From the cell containing the given text, extract its center point as (x, y) coordinate. 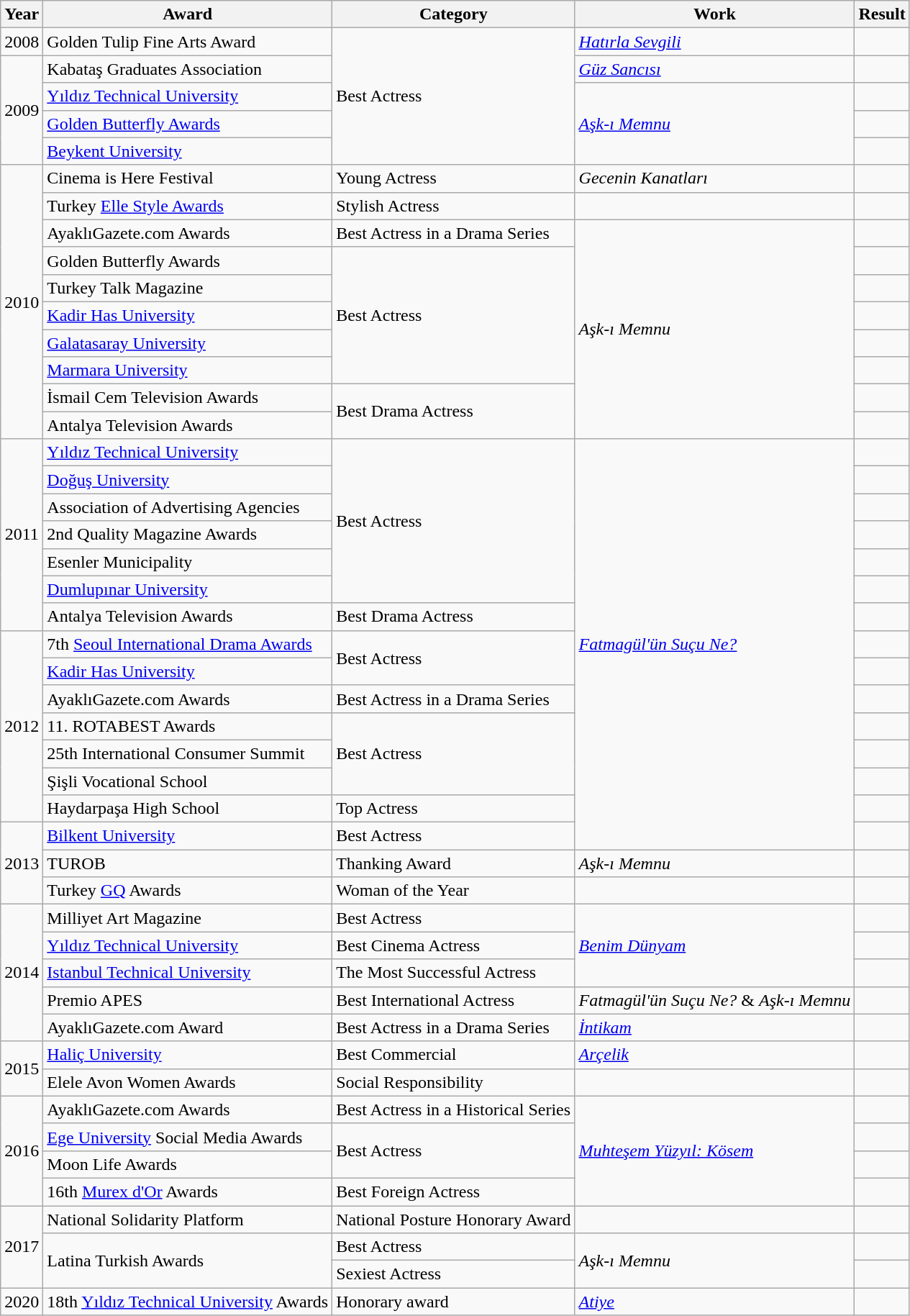
Top Actress (453, 809)
Best Cinema Actress (453, 945)
25th International Consumer Summit (188, 753)
Turkey GQ Awards (188, 891)
Woman of the Year (453, 891)
2010 (22, 302)
2020 (22, 1302)
Hatırla Sevgili (715, 42)
Beykent University (188, 151)
Turkey Elle Style Awards (188, 206)
Stylish Actress (453, 206)
18th Yıldız Technical University Awards (188, 1302)
2014 (22, 973)
Award (188, 14)
Galatasaray University (188, 343)
Turkey Talk Magazine (188, 288)
Şişli Vocational School (188, 781)
Haliç University (188, 1055)
National Posture Honorary Award (453, 1220)
2016 (22, 1151)
Honorary award (453, 1302)
Marmara University (188, 371)
2017 (22, 1247)
Association of Advertising Agencies (188, 507)
Young Actress (453, 178)
Cinema is Here Festival (188, 178)
Istanbul Technical University (188, 973)
Latina Turkish Awards (188, 1261)
Best International Actress (453, 1000)
Benim Dünyam (715, 945)
Fatmagül'ün Suçu Ne? & Aşk-ı Memnu (715, 1000)
Result (882, 14)
7th Seoul International Drama Awards (188, 644)
Gecenin Kanatları (715, 178)
Best Foreign Actress (453, 1192)
Year (22, 14)
2012 (22, 726)
İntikam (715, 1027)
Moon Life Awards (188, 1164)
AyaklıGazete.com Award (188, 1027)
Social Responsibility (453, 1082)
11. ROTABEST Awards (188, 726)
Thanking Award (453, 863)
Work (715, 14)
Bilkent University (188, 836)
Esenler Municipality (188, 562)
National Solidarity Platform (188, 1220)
2009 (22, 110)
2nd Quality Magazine Awards (188, 535)
Best Commercial (453, 1055)
Kabataş Graduates Association (188, 69)
2015 (22, 1068)
Dumlupınar University (188, 589)
Category (453, 14)
Muhteşem Yüzyıl: Kösem (715, 1151)
Güz Sancısı (715, 69)
TUROB (188, 863)
Elele Avon Women Awards (188, 1082)
2008 (22, 42)
Golden Tulip Fine Arts Award (188, 42)
Haydarpaşa High School (188, 809)
Doğuş University (188, 480)
Fatmagül'ün Suçu Ne? (715, 645)
Milliyet Art Magazine (188, 918)
Premio APES (188, 1000)
Atiye (715, 1302)
2011 (22, 535)
Arçelik (715, 1055)
16th Murex d'Or Awards (188, 1192)
The Most Successful Actress (453, 973)
Best Actress in a Historical Series (453, 1109)
Sexiest Actress (453, 1274)
2013 (22, 863)
İsmail Cem Television Awards (188, 398)
Ege University Social Media Awards (188, 1137)
